From the cell containing the given text, extract its center point as [X, Y] coordinate. 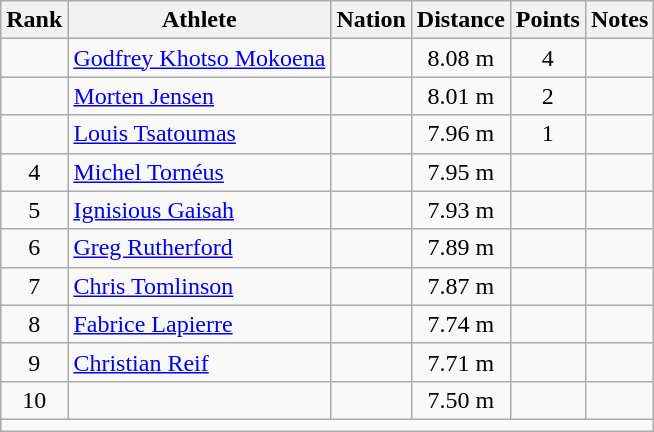
Greg Rutherford [200, 248]
10 [34, 400]
Nation [371, 20]
7 [34, 286]
7.95 m [460, 172]
8.01 m [460, 96]
7.50 m [460, 400]
8.08 m [460, 58]
Michel Tornéus [200, 172]
7.93 m [460, 210]
Points [548, 20]
7.71 m [460, 362]
Christian Reif [200, 362]
Athlete [200, 20]
Godfrey Khotso Mokoena [200, 58]
5 [34, 210]
7.96 m [460, 134]
Louis Tsatoumas [200, 134]
Ignisious Gaisah [200, 210]
Chris Tomlinson [200, 286]
7.87 m [460, 286]
7.89 m [460, 248]
Distance [460, 20]
Fabrice Lapierre [200, 324]
9 [34, 362]
Morten Jensen [200, 96]
1 [548, 134]
Rank [34, 20]
7.74 m [460, 324]
6 [34, 248]
Notes [619, 20]
8 [34, 324]
2 [548, 96]
